Return the (X, Y) coordinate for the center point of the cell that contains the specified text.  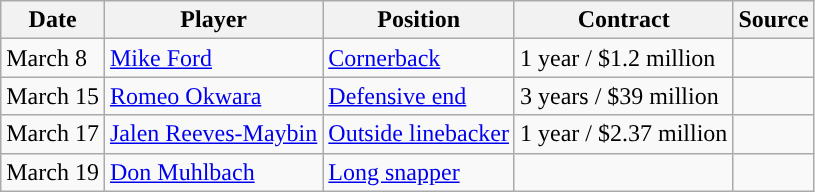
Cornerback (419, 58)
3 years / $39 million (623, 96)
1 year / $1.2 million (623, 58)
Mike Ford (213, 58)
Contract (623, 20)
March 17 (53, 134)
Player (213, 20)
Romeo Okwara (213, 96)
Position (419, 20)
March 15 (53, 96)
1 year / $2.37 million (623, 134)
Jalen Reeves-Maybin (213, 134)
March 8 (53, 58)
Long snapper (419, 172)
March 19 (53, 172)
Outside linebacker (419, 134)
Don Muhlbach (213, 172)
Source (774, 20)
Date (53, 20)
Defensive end (419, 96)
